Pinpoint the cell where the given text exists, returning its [X, Y] midpoint coordinate. 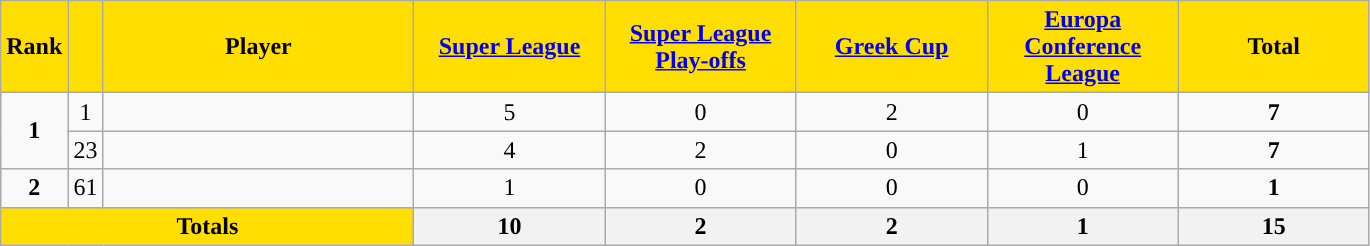
Player [258, 47]
Total [1274, 47]
23 [86, 150]
Totals [208, 226]
Super League [510, 47]
Super League Play-offs [700, 47]
Rank [34, 47]
Europa Conference League [1082, 47]
5 [510, 112]
4 [510, 150]
10 [510, 226]
15 [1274, 226]
Greek Cup [892, 47]
61 [86, 188]
